Search for the cell housing the specified text and yield its (x, y) center coordinate. 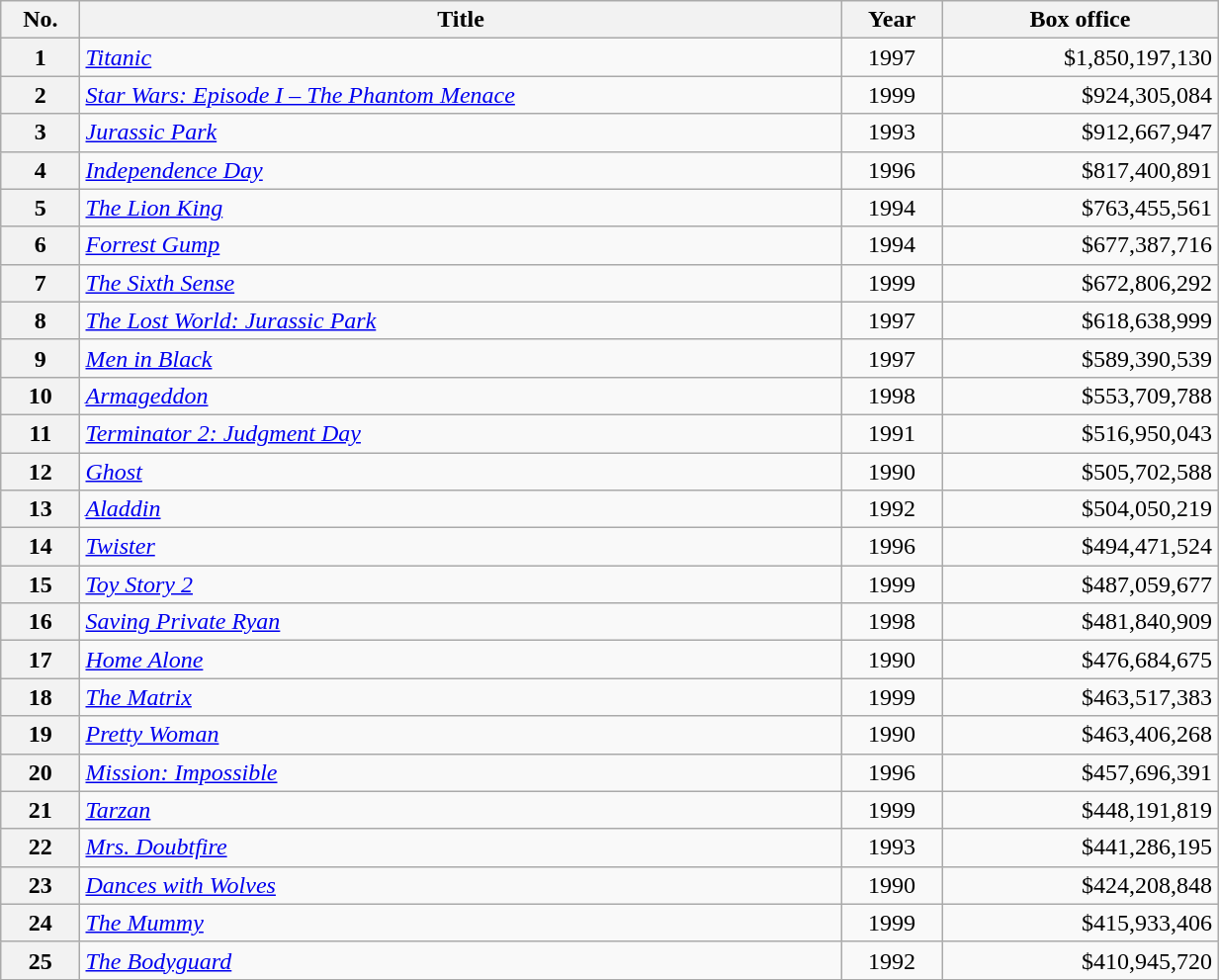
Jurassic Park (461, 133)
3 (41, 133)
10 (41, 396)
16 (41, 622)
4 (41, 170)
Title (461, 20)
$415,933,406 (1080, 923)
Year (892, 20)
The Sixth Sense (461, 283)
Box office (1080, 20)
$1,850,197,130 (1080, 57)
Twister (461, 547)
$618,638,999 (1080, 320)
17 (41, 660)
$476,684,675 (1080, 660)
$516,950,043 (1080, 433)
25 (41, 960)
$924,305,084 (1080, 95)
Independence Day (461, 170)
The Mummy (461, 923)
8 (41, 320)
20 (41, 772)
14 (41, 547)
$448,191,819 (1080, 810)
$817,400,891 (1080, 170)
18 (41, 697)
12 (41, 472)
13 (41, 509)
Tarzan (461, 810)
Saving Private Ryan (461, 622)
Toy Story 2 (461, 584)
$677,387,716 (1080, 245)
$553,709,788 (1080, 396)
The Matrix (461, 697)
Terminator 2: Judgment Day (461, 433)
19 (41, 735)
The Lion King (461, 208)
$463,406,268 (1080, 735)
Titanic (461, 57)
$672,806,292 (1080, 283)
9 (41, 358)
Mrs. Doubtfire (461, 847)
1 (41, 57)
Ghost (461, 472)
2 (41, 95)
23 (41, 885)
The Bodyguard (461, 960)
Star Wars: Episode I – The Phantom Menace (461, 95)
$763,455,561 (1080, 208)
$487,059,677 (1080, 584)
Aladdin (461, 509)
Forrest Gump (461, 245)
24 (41, 923)
Pretty Woman (461, 735)
No. (41, 20)
Mission: Impossible (461, 772)
$441,286,195 (1080, 847)
6 (41, 245)
$463,517,383 (1080, 697)
The Lost World: Jurassic Park (461, 320)
$410,945,720 (1080, 960)
$424,208,848 (1080, 885)
15 (41, 584)
7 (41, 283)
$589,390,539 (1080, 358)
$457,696,391 (1080, 772)
21 (41, 810)
$912,667,947 (1080, 133)
5 (41, 208)
1991 (892, 433)
Home Alone (461, 660)
Dances with Wolves (461, 885)
11 (41, 433)
$504,050,219 (1080, 509)
Men in Black (461, 358)
$505,702,588 (1080, 472)
Armageddon (461, 396)
$481,840,909 (1080, 622)
$494,471,524 (1080, 547)
22 (41, 847)
